Provide the [X, Y] coordinate of the cell's center where the given text is located.  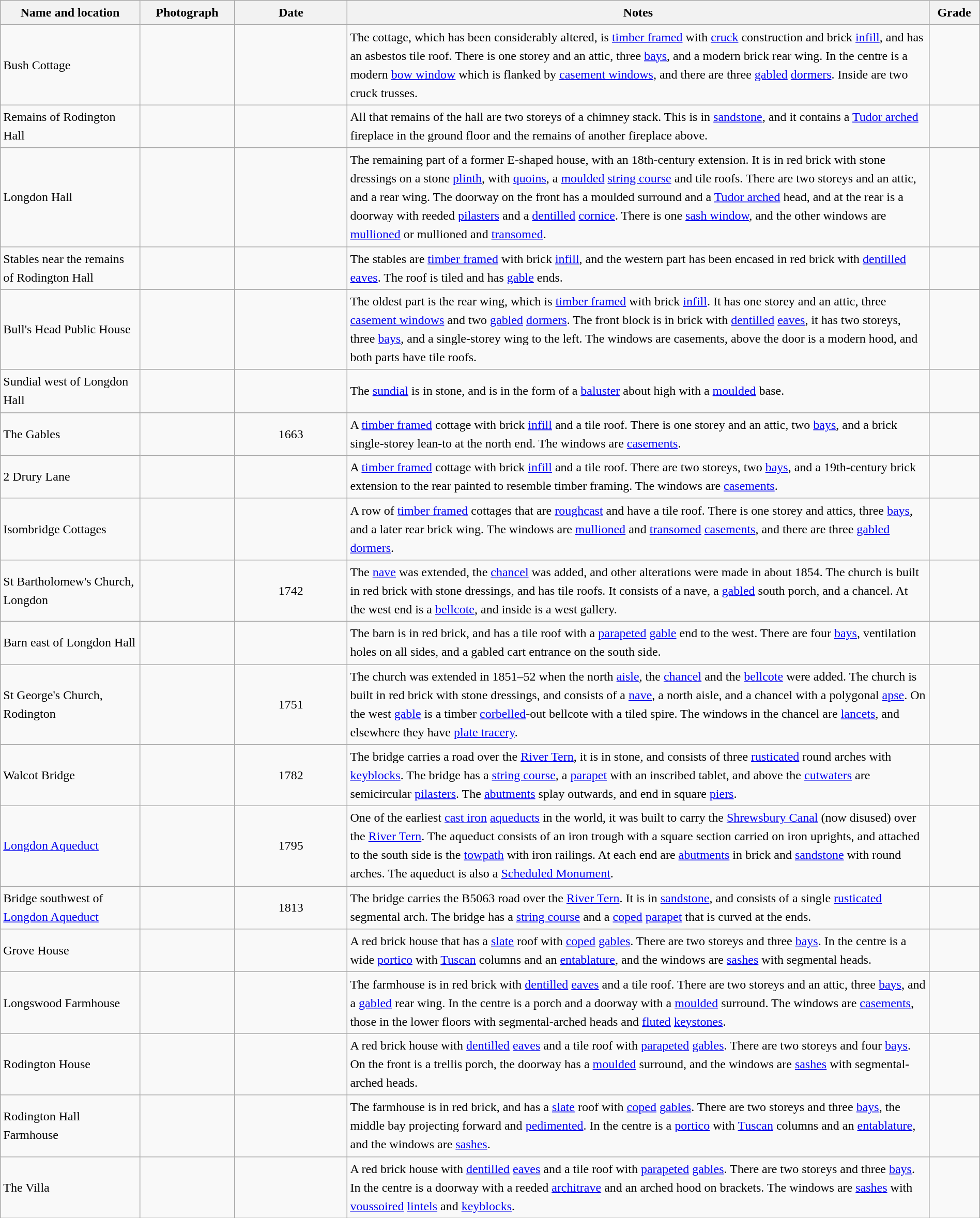
Longdon Hall [70, 197]
The sundial is in stone, and is in the form of a baluster about high with a moulded base. [638, 391]
Bridge southwest of Longdon Aqueduct [70, 907]
Rodington House [70, 1065]
Bush Cottage [70, 65]
Sundial west of Longdon Hall [70, 391]
Walcot Bridge [70, 775]
Date [291, 12]
The Gables [70, 434]
1663 [291, 434]
Longdon Aqueduct [70, 846]
1813 [291, 907]
2 Drury Lane [70, 476]
Grove House [70, 951]
1782 [291, 775]
Stables near the remains of Rodington Hall [70, 268]
Grade [954, 12]
St Bartholomew's Church, Longdon [70, 590]
Remains of Rodington Hall [70, 126]
Rodington Hall Farmhouse [70, 1126]
1795 [291, 846]
The Villa [70, 1188]
Name and location [70, 12]
Barn east of Longdon Hall [70, 643]
1751 [291, 705]
Isombridge Cottages [70, 529]
Photograph [187, 12]
Notes [638, 12]
St George's Church, Rodington [70, 705]
Bull's Head Public House [70, 330]
Longswood Farmhouse [70, 1003]
1742 [291, 590]
